Capture the cell that displays the provided text and extract its [X, Y] central coordinate. 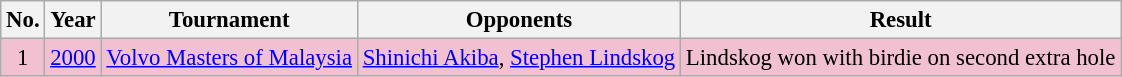
1 [23, 58]
Year [73, 20]
Opponents [518, 20]
2000 [73, 58]
Lindskog won with birdie on second extra hole [901, 58]
No. [23, 20]
Volvo Masters of Malaysia [229, 58]
Result [901, 20]
Tournament [229, 20]
Shinichi Akiba, Stephen Lindskog [518, 58]
